Identify which cell holds the provided text, then report its (X, Y) central coordinate. 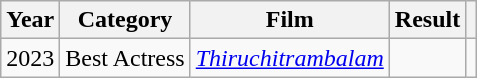
Year (30, 20)
Category (125, 20)
Result (427, 20)
Best Actress (125, 58)
2023 (30, 58)
Thiruchitrambalam (290, 58)
Film (290, 20)
